Provide the [x, y] coordinate of the cell's center where the given text is located.  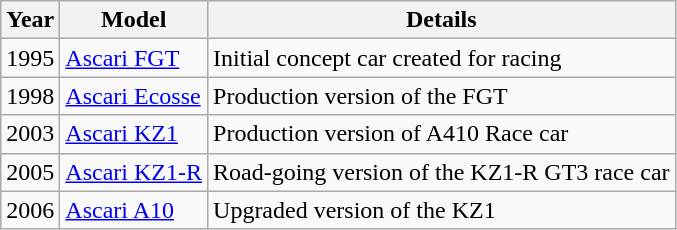
Upgraded version of the KZ1 [442, 210]
Initial concept car created for racing [442, 58]
Production version of the FGT [442, 96]
Year [30, 20]
Road-going version of the KZ1-R GT3 race car [442, 172]
Ascari A10 [134, 210]
Ascari KZ1-R [134, 172]
2003 [30, 134]
Model [134, 20]
1995 [30, 58]
1998 [30, 96]
Ascari Ecosse [134, 96]
Production version of A410 Race car [442, 134]
Ascari KZ1 [134, 134]
2006 [30, 210]
Ascari FGT [134, 58]
2005 [30, 172]
Details [442, 20]
